Search for the cell housing the specified text and yield its (X, Y) center coordinate. 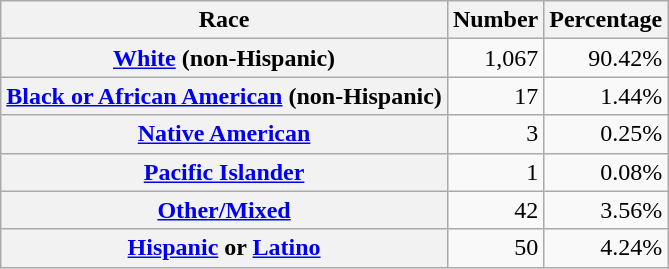
0.25% (606, 134)
1,067 (495, 58)
Pacific Islander (224, 172)
3 (495, 134)
Race (224, 20)
Percentage (606, 20)
1 (495, 172)
Native American (224, 134)
1.44% (606, 96)
Number (495, 20)
Hispanic or Latino (224, 248)
White (non-Hispanic) (224, 58)
Black or African American (non-Hispanic) (224, 96)
0.08% (606, 172)
50 (495, 248)
Other/Mixed (224, 210)
42 (495, 210)
17 (495, 96)
4.24% (606, 248)
3.56% (606, 210)
90.42% (606, 58)
